Return (X, Y) of the center of cell containing provided text 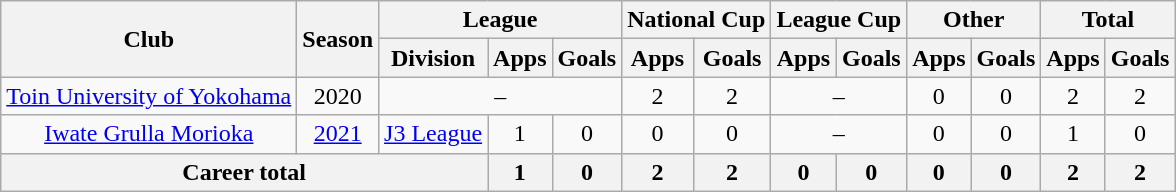
League (500, 20)
Toin University of Yokohama (149, 96)
Division (434, 58)
Career total (244, 172)
League Cup (839, 20)
2020 (338, 96)
Season (338, 39)
Iwate Grulla Morioka (149, 134)
Total (1108, 20)
National Cup (696, 20)
2021 (338, 134)
Other (974, 20)
J3 League (434, 134)
Club (149, 39)
